Capture the cell that displays the provided text and extract its (x, y) central coordinate. 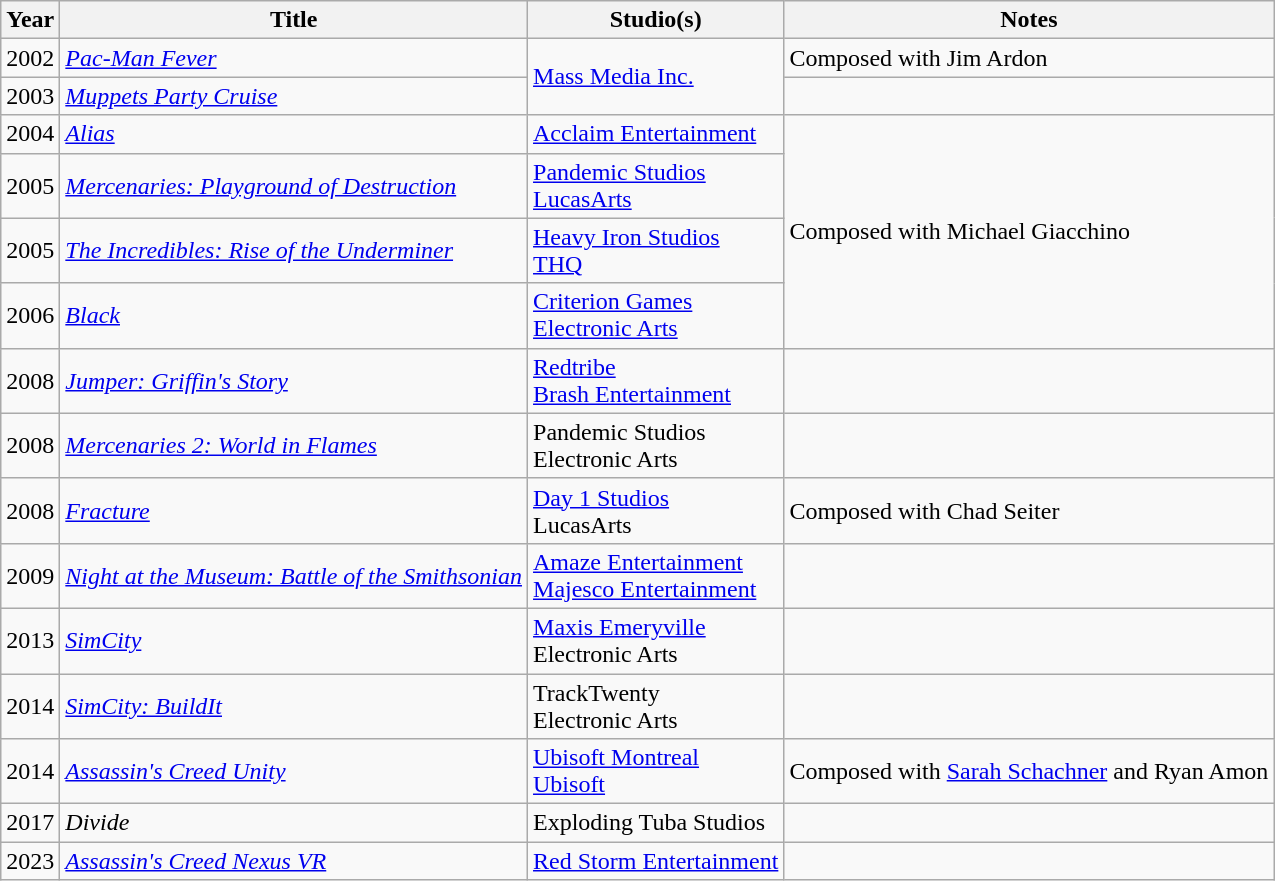
Red Storm Entertainment (656, 861)
Heavy Iron StudiosTHQ (656, 250)
Muppets Party Cruise (294, 96)
Day 1 StudiosLucasArts (656, 510)
SimCity (294, 640)
Mass Media Inc. (656, 77)
Title (294, 20)
Pandemic StudiosLucasArts (656, 186)
TrackTwentyElectronic Arts (656, 706)
Mercenaries 2: World in Flames (294, 446)
Exploding Tuba Studios (656, 823)
RedtribeBrash Entertainment (656, 380)
Composed with Jim Ardon (1029, 58)
Night at the Museum: Battle of the Smithsonian (294, 576)
Criterion GamesElectronic Arts (656, 316)
Divide (294, 823)
Jumper: Griffin's Story (294, 380)
2003 (30, 96)
Maxis EmeryvilleElectronic Arts (656, 640)
Composed with Michael Giacchino (1029, 232)
Assassin's Creed Unity (294, 772)
2017 (30, 823)
The Incredibles: Rise of the Underminer (294, 250)
Pandemic StudiosElectronic Arts (656, 446)
Black (294, 316)
Composed with Chad Seiter (1029, 510)
Notes (1029, 20)
Alias (294, 134)
Fracture (294, 510)
Mercenaries: Playground of Destruction (294, 186)
Composed with Sarah Schachner and Ryan Amon (1029, 772)
2002 (30, 58)
2023 (30, 861)
Acclaim Entertainment (656, 134)
2009 (30, 576)
2013 (30, 640)
Assassin's Creed Nexus VR (294, 861)
Ubisoft MontrealUbisoft (656, 772)
Pac-Man Fever (294, 58)
2006 (30, 316)
Studio(s) (656, 20)
Year (30, 20)
2004 (30, 134)
SimCity: BuildIt (294, 706)
Amaze EntertainmentMajesco Entertainment (656, 576)
